Extract the [X, Y] coordinate from the center of the cell holding the provided text.  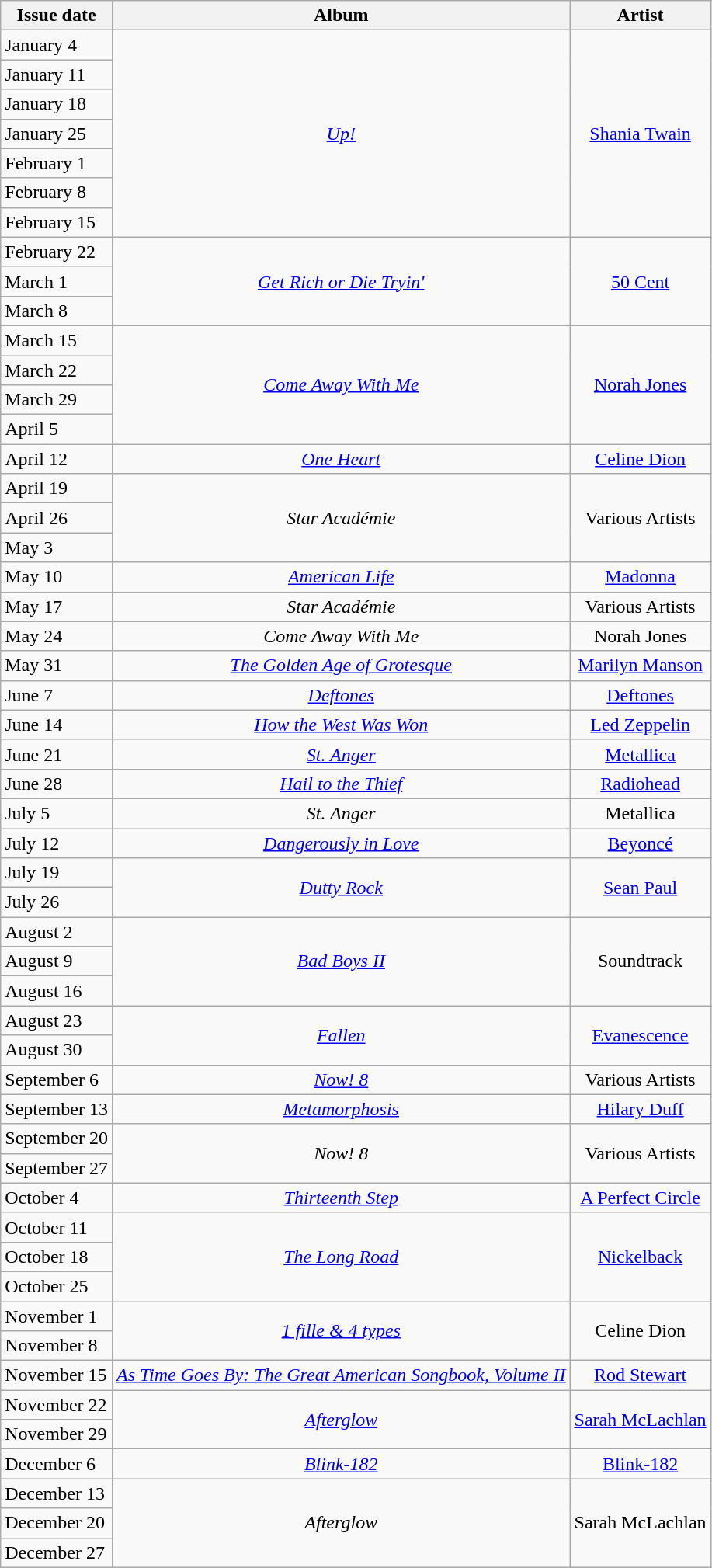
February 15 [57, 222]
March 8 [57, 311]
April 26 [57, 518]
August 16 [57, 991]
February 22 [57, 252]
Led Zeppelin [640, 725]
July 26 [57, 902]
Up! [341, 134]
As Time Goes By: The Great American Songbook, Volume II [341, 1375]
November 1 [57, 1316]
Thirteenth Step [341, 1198]
October 18 [57, 1257]
November 15 [57, 1375]
Soundtrack [640, 961]
January 4 [57, 45]
One Heart [341, 459]
May 3 [57, 548]
August 2 [57, 932]
Beyoncé [640, 843]
January 25 [57, 134]
Artist [640, 16]
March 1 [57, 281]
Get Rich or Die Tryin' [341, 281]
Marilyn Manson [640, 666]
Evanescence [640, 1035]
Dangerously in Love [341, 843]
May 31 [57, 666]
September 20 [57, 1139]
April 5 [57, 429]
American Life [341, 577]
August 9 [57, 961]
Radiohead [640, 784]
A Perfect Circle [640, 1198]
December 13 [57, 1493]
September 6 [57, 1080]
March 15 [57, 340]
October 25 [57, 1286]
April 19 [57, 488]
Rod Stewart [640, 1375]
December 20 [57, 1523]
May 24 [57, 636]
Fallen [341, 1035]
November 22 [57, 1405]
The Golden Age of Grotesque [341, 666]
December 27 [57, 1552]
January 11 [57, 75]
September 27 [57, 1168]
1 fille & 4 types [341, 1331]
October 11 [57, 1227]
The Long Road [341, 1257]
Hail to the Thief [341, 784]
Hilary Duff [640, 1109]
Bad Boys II [341, 961]
Metamorphosis [341, 1109]
November 8 [57, 1346]
50 Cent [640, 281]
Sean Paul [640, 888]
March 29 [57, 400]
June 14 [57, 725]
July 19 [57, 873]
How the West Was Won [341, 725]
October 4 [57, 1198]
August 30 [57, 1050]
May 17 [57, 607]
May 10 [57, 577]
April 12 [57, 459]
November 29 [57, 1434]
Nickelback [640, 1257]
Shania Twain [640, 134]
Dutty Rock [341, 888]
December 6 [57, 1464]
June 7 [57, 695]
Album [341, 16]
June 21 [57, 754]
September 13 [57, 1109]
August 23 [57, 1020]
Issue date [57, 16]
February 8 [57, 193]
July 12 [57, 843]
March 22 [57, 370]
June 28 [57, 784]
Madonna [640, 577]
January 18 [57, 104]
July 5 [57, 813]
February 1 [57, 163]
